Return the [x, y] coordinate for the center point of the cell that contains the specified text.  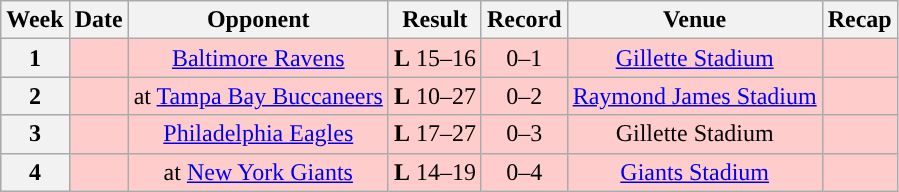
Philadelphia Eagles [258, 134]
L 10–27 [434, 96]
at Tampa Bay Buccaneers [258, 96]
Record [524, 20]
Date [98, 20]
Venue [694, 20]
1 [35, 58]
Result [434, 20]
3 [35, 134]
Baltimore Ravens [258, 58]
Week [35, 20]
0–2 [524, 96]
L 15–16 [434, 58]
2 [35, 96]
0–4 [524, 172]
0–3 [524, 134]
L 14–19 [434, 172]
0–1 [524, 58]
Recap [860, 20]
4 [35, 172]
Opponent [258, 20]
Raymond James Stadium [694, 96]
L 17–27 [434, 134]
Giants Stadium [694, 172]
at New York Giants [258, 172]
